Detect which cell encompasses the target text, then output its [x, y] center coordinate. 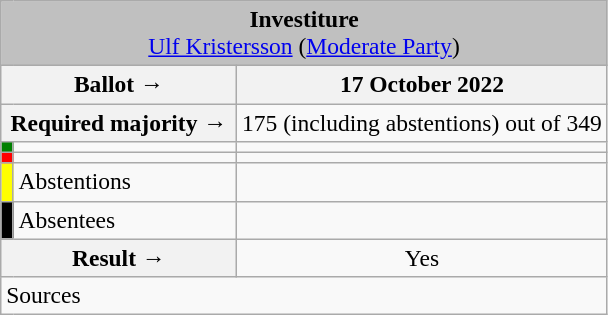
Required majority → [119, 122]
Abstentions [125, 182]
Result → [119, 258]
17 October 2022 [422, 84]
Absentees [125, 220]
Ballot → [119, 84]
Sources [304, 295]
Yes [422, 258]
InvestitureUlf Kristersson (Moderate Party) [304, 32]
175 (including abstentions) out of 349 [422, 122]
